For the text-containing cell, return its midpoint in (x, y) coordinate format. 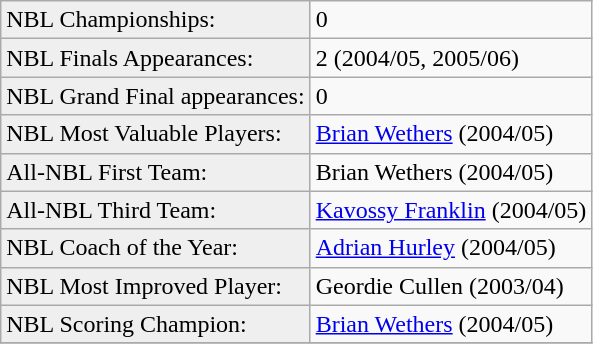
NBL Scoring Champion: (156, 324)
Geordie Cullen (2003/04) (451, 286)
All-NBL First Team: (156, 172)
NBL Most Valuable Players: (156, 134)
Adrian Hurley (2004/05) (451, 248)
All-NBL Third Team: (156, 210)
NBL Most Improved Player: (156, 286)
2 (2004/05, 2005/06) (451, 58)
NBL Finals Appearances: (156, 58)
NBL Grand Final appearances: (156, 96)
NBL Championships: (156, 20)
NBL Coach of the Year: (156, 248)
Kavossy Franklin (2004/05) (451, 210)
